Scan for the cell matching the given text and deliver its (x, y) coordinate at center. 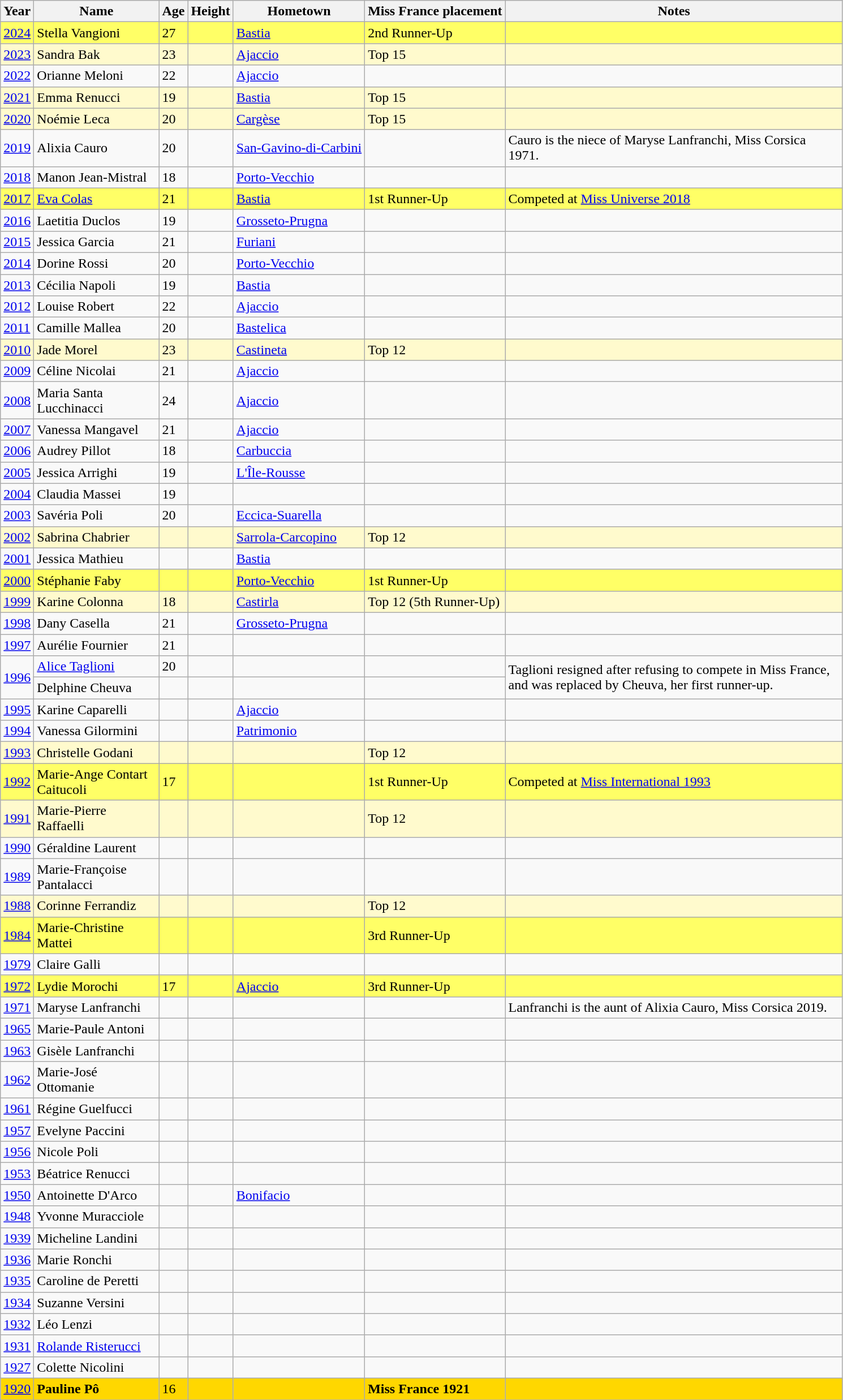
Carbuccia (299, 451)
Sandra Bak (96, 54)
2022 (17, 76)
Emma Renucci (96, 97)
Jade Morel (96, 350)
2nd Runner-Up (435, 33)
Stéphanie Faby (96, 580)
Pauline Pô (96, 1389)
Lanfranchi is the aunt of Alixia Cauro, Miss Corsica 2019. (674, 1007)
1927 (17, 1367)
Corinne Ferrandiz (96, 906)
Karine Caparelli (96, 710)
Marie-José Ottomanie (96, 1080)
Dany Casella (96, 623)
Eva Colas (96, 199)
1979 (17, 964)
2013 (17, 285)
Bastelica (299, 328)
Yvonne Muracciole (96, 1217)
1972 (17, 986)
Marie-Pierre Raffaelli (96, 818)
1962 (17, 1080)
Orianne Meloni (96, 76)
2000 (17, 580)
1998 (17, 623)
2007 (17, 430)
Sabrina Chabrier (96, 537)
27 (173, 33)
1991 (17, 818)
Caroline de Peretti (96, 1281)
2002 (17, 537)
Top 12 (5th Runner-Up) (435, 602)
1994 (17, 731)
1956 (17, 1152)
Alixia Cauro (96, 148)
1931 (17, 1346)
16 (173, 1389)
1963 (17, 1051)
2011 (17, 328)
2009 (17, 371)
Name (96, 11)
Régine Guelfucci (96, 1109)
1920 (17, 1389)
Castirla (299, 602)
Evelyne Paccini (96, 1131)
Savéria Poli (96, 516)
1965 (17, 1029)
Laetitia Duclos (96, 220)
Castineta (299, 350)
Jessica Garcia (96, 242)
1984 (17, 935)
Jessica Arrighi (96, 473)
Audrey Pillot (96, 451)
Marie-Ange Contart Caitucoli (96, 782)
Notes (674, 11)
1957 (17, 1131)
Nicole Poli (96, 1152)
Rolande Risterucci (96, 1346)
2010 (17, 350)
L'Île-Rousse (299, 473)
Year (17, 11)
1992 (17, 782)
Louise Robert (96, 307)
1993 (17, 753)
Antoinette D'Arco (96, 1195)
1936 (17, 1260)
Manon Jean-Mistral (96, 177)
Alice Taglioni (96, 667)
1953 (17, 1174)
Miss France placement (435, 11)
Patrimonio (299, 731)
Marie-Christine Mattei (96, 935)
Cauro is the niece of Maryse Lanfranchi, Miss Corsica 1971. (674, 148)
24 (173, 401)
Noémie Leca (96, 119)
Jessica Mathieu (96, 559)
Colette Nicolini (96, 1367)
Miss France 1921 (435, 1389)
Eccica-Suarella (299, 516)
1988 (17, 906)
1948 (17, 1217)
2004 (17, 494)
Furiani (299, 242)
Sarrola-Carcopino (299, 537)
1996 (17, 677)
Lydie Morochi (96, 986)
Léo Lenzi (96, 1324)
2016 (17, 220)
Vanessa Mangavel (96, 430)
1971 (17, 1007)
Micheline Landini (96, 1238)
2012 (17, 307)
Marie-Françoise Pantalacci (96, 877)
2015 (17, 242)
Christelle Godani (96, 753)
Claudia Massei (96, 494)
2006 (17, 451)
2019 (17, 148)
2001 (17, 559)
2018 (17, 177)
2020 (17, 119)
2005 (17, 473)
2023 (17, 54)
1934 (17, 1303)
1999 (17, 602)
Delphine Cheuva (96, 688)
Dorine Rossi (96, 263)
Claire Galli (96, 964)
Suzanne Versini (96, 1303)
San-Gavino-di-Carbini (299, 148)
1935 (17, 1281)
Aurélie Fournier (96, 645)
Maryse Lanfranchi (96, 1007)
Competed at Miss Universe 2018 (674, 199)
Vanessa Gilormini (96, 731)
Camille Mallea (96, 328)
Competed at Miss International 1993 (674, 782)
1932 (17, 1324)
Age (173, 11)
2008 (17, 401)
Cargèse (299, 119)
Bonifacio (299, 1195)
Gisèle Lanfranchi (96, 1051)
2017 (17, 199)
Maria Santa Lucchinacci (96, 401)
1961 (17, 1109)
Marie-Paule Antoni (96, 1029)
Céline Nicolai (96, 371)
Marie Ronchi (96, 1260)
Béatrice Renucci (96, 1174)
1989 (17, 877)
2003 (17, 516)
2024 (17, 33)
1997 (17, 645)
2021 (17, 97)
1995 (17, 710)
Height (210, 11)
Karine Colonna (96, 602)
Cécilia Napoli (96, 285)
1990 (17, 848)
Géraldine Laurent (96, 848)
Hometown (299, 11)
1950 (17, 1195)
2014 (17, 263)
Taglioni resigned after refusing to compete in Miss France, and was replaced by Cheuva, her first runner-up. (674, 677)
1939 (17, 1238)
Stella Vangioni (96, 33)
